Pinpoint the cell where the given text exists, returning its (X, Y) midpoint coordinate. 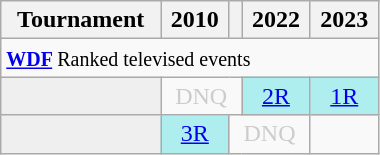
3R (195, 134)
2R (276, 96)
1R (344, 96)
WDF Ranked televised events (190, 58)
2010 (195, 20)
2023 (344, 20)
2022 (276, 20)
Tournament (81, 20)
